Identify which cell holds the provided text, then report its (X, Y) central coordinate. 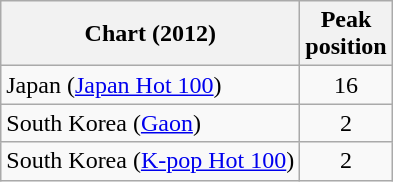
South Korea (Gaon) (150, 123)
Chart (2012) (150, 34)
16 (346, 85)
South Korea (K-pop Hot 100) (150, 161)
Japan (Japan Hot 100) (150, 85)
Peakposition (346, 34)
